Return [X, Y] of the center of cell containing provided text 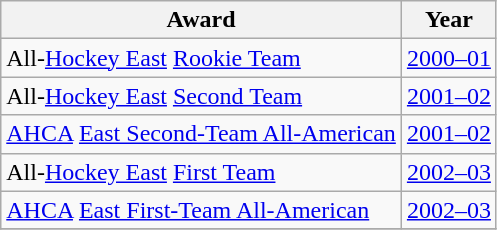
All-Hockey East First Team [202, 172]
All-Hockey East Rookie Team [202, 58]
AHCA East First-Team All-American [202, 210]
2000–01 [448, 58]
Year [448, 20]
AHCA East Second-Team All-American [202, 134]
All-Hockey East Second Team [202, 96]
Award [202, 20]
